Locate the cell with the specified text and output its [x, y] center coordinate. 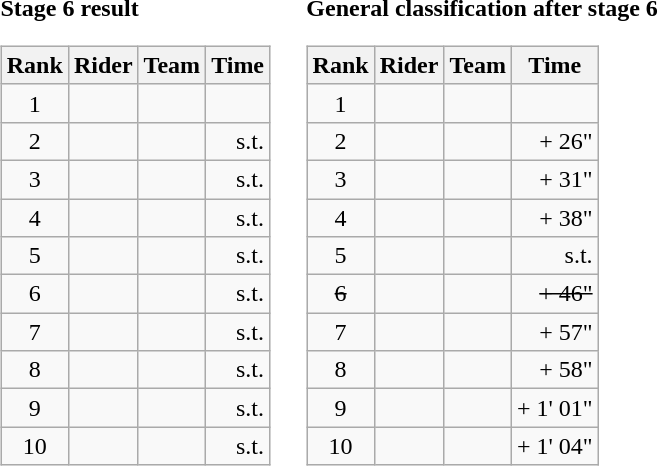
+ 38" [554, 217]
+ 1' 01" [554, 408]
+ 26" [554, 141]
+ 46" [554, 294]
+ 58" [554, 370]
+ 31" [554, 179]
+ 1' 04" [554, 446]
+ 57" [554, 332]
